Return the [x, y] coordinate for the center point of the cell that contains the specified text.  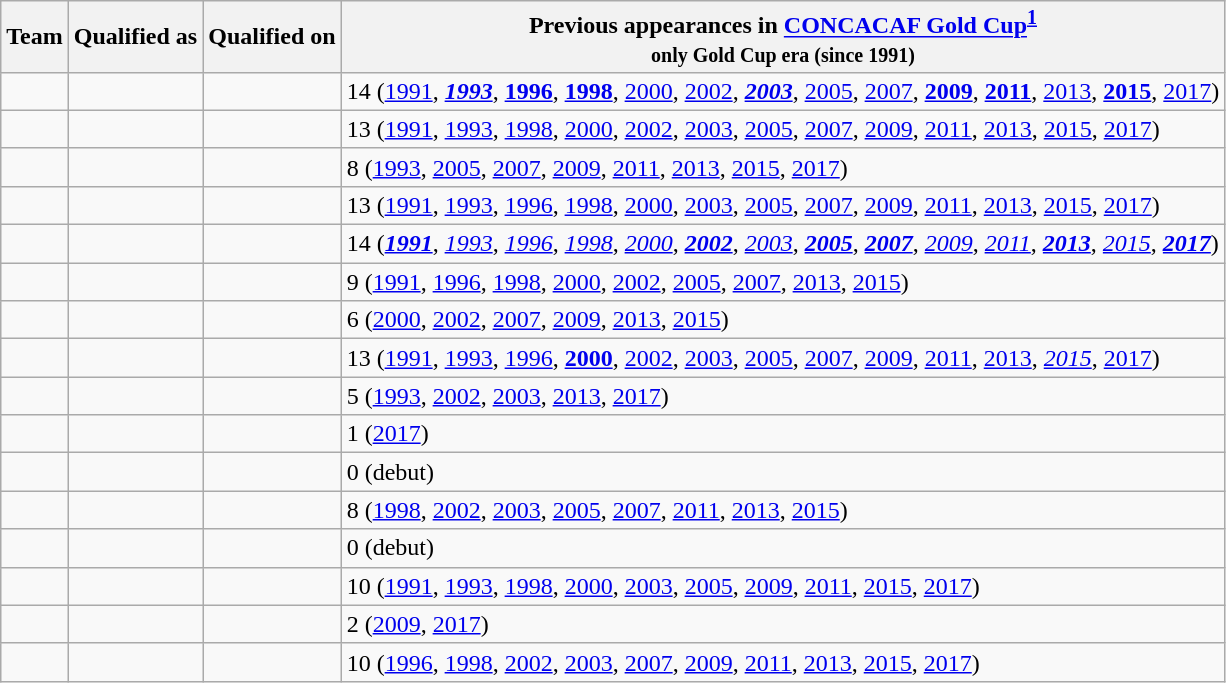
1 (2017) [783, 434]
5 (1993, 2002, 2003, 2013, 2017) [783, 396]
Previous appearances in CONCACAF Gold Cup1only Gold Cup era (since 1991) [783, 37]
13 (1991, 1993, 1996, 2000, 2002, 2003, 2005, 2007, 2009, 2011, 2013, 2015, 2017) [783, 358]
10 (1991, 1993, 1998, 2000, 2003, 2005, 2009, 2011, 2015, 2017) [783, 586]
10 (1996, 1998, 2002, 2003, 2007, 2009, 2011, 2013, 2015, 2017) [783, 662]
8 (1993, 2005, 2007, 2009, 2011, 2013, 2015, 2017) [783, 167]
9 (1991, 1996, 1998, 2000, 2002, 2005, 2007, 2013, 2015) [783, 282]
Qualified as [135, 37]
13 (1991, 1993, 1996, 1998, 2000, 2003, 2005, 2007, 2009, 2011, 2013, 2015, 2017) [783, 205]
2 (2009, 2017) [783, 624]
6 (2000, 2002, 2007, 2009, 2013, 2015) [783, 320]
8 (1998, 2002, 2003, 2005, 2007, 2011, 2013, 2015) [783, 510]
Team [35, 37]
13 (1991, 1993, 1998, 2000, 2002, 2003, 2005, 2007, 2009, 2011, 2013, 2015, 2017) [783, 129]
Qualified on [272, 37]
